Provide the (x, y) coordinate of the cell's center where the given text is located.  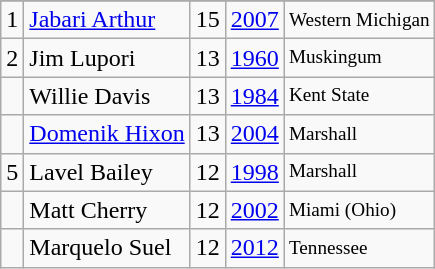
1960 (254, 58)
Domenik Hixon (107, 134)
Kent State (359, 96)
1998 (254, 172)
1984 (254, 96)
1 (12, 20)
2 (12, 58)
15 (208, 20)
Muskingum (359, 58)
Western Michigan (359, 20)
Jabari Arthur (107, 20)
Marquelo Suel (107, 248)
2007 (254, 20)
Lavel Bailey (107, 172)
Matt Cherry (107, 210)
Willie Davis (107, 96)
2004 (254, 134)
Miami (Ohio) (359, 210)
2012 (254, 248)
5 (12, 172)
Tennessee (359, 248)
2002 (254, 210)
Jim Lupori (107, 58)
